Pinpoint the cell where the given text exists, returning its [x, y] midpoint coordinate. 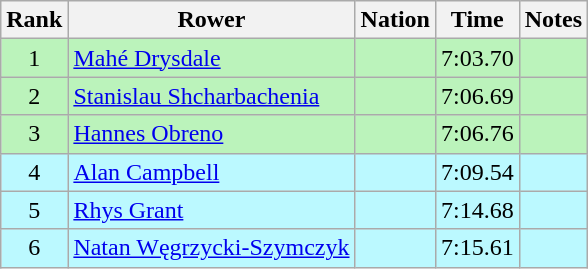
7:03.70 [477, 58]
Notes [553, 20]
Rank [34, 20]
2 [34, 96]
7:15.61 [477, 248]
Time [477, 20]
6 [34, 248]
Mahé Drysdale [212, 58]
5 [34, 210]
Alan Campbell [212, 172]
Rower [212, 20]
Stanislau Shcharbachenia [212, 96]
7:06.76 [477, 134]
4 [34, 172]
Rhys Grant [212, 210]
Natan Węgrzycki-Szymczyk [212, 248]
7:06.69 [477, 96]
Hannes Obreno [212, 134]
1 [34, 58]
7:09.54 [477, 172]
3 [34, 134]
7:14.68 [477, 210]
Nation [395, 20]
